Scan for the cell matching the given text and deliver its (x, y) coordinate at center. 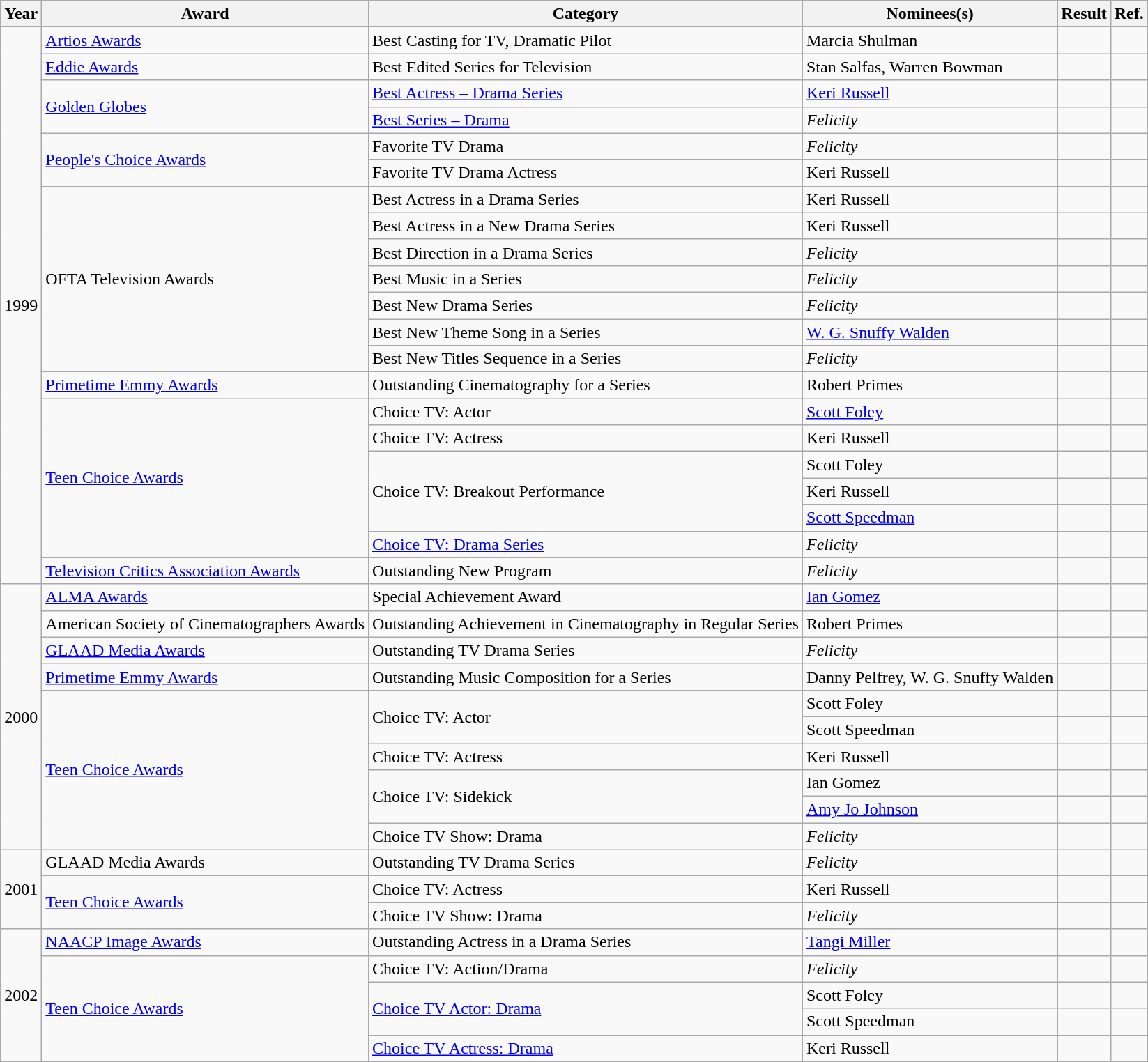
People's Choice Awards (205, 160)
NAACP Image Awards (205, 942)
W. G. Snuffy Walden (930, 332)
Best Series – Drama (586, 120)
Choice TV Actor: Drama (586, 1008)
Award (205, 14)
Favorite TV Drama Actress (586, 173)
Outstanding Actress in a Drama Series (586, 942)
2001 (21, 889)
Best New Drama Series (586, 305)
2000 (21, 716)
Golden Globes (205, 107)
Best Direction in a Drama Series (586, 252)
Marcia Shulman (930, 40)
Ref. (1129, 14)
2002 (21, 995)
Outstanding Cinematography for a Series (586, 385)
Outstanding New Program (586, 571)
OFTA Television Awards (205, 279)
Best Music in a Series (586, 279)
Tangi Miller (930, 942)
Best Actress in a New Drama Series (586, 226)
Choice TV: Sidekick (586, 796)
Choice TV: Action/Drama (586, 969)
Amy Jo Johnson (930, 810)
Best Actress – Drama Series (586, 93)
American Society of Cinematographers Awards (205, 624)
Television Critics Association Awards (205, 571)
Choice TV: Drama Series (586, 544)
Choice TV Actress: Drama (586, 1048)
Best New Titles Sequence in a Series (586, 359)
Special Achievement Award (586, 597)
Favorite TV Drama (586, 146)
Danny Pelfrey, W. G. Snuffy Walden (930, 677)
Choice TV: Breakout Performance (586, 491)
Nominees(s) (930, 14)
Year (21, 14)
Best Edited Series for Television (586, 67)
Stan Salfas, Warren Bowman (930, 67)
Eddie Awards (205, 67)
Best New Theme Song in a Series (586, 332)
Outstanding Achievement in Cinematography in Regular Series (586, 624)
Best Casting for TV, Dramatic Pilot (586, 40)
1999 (21, 305)
Artios Awards (205, 40)
ALMA Awards (205, 597)
Result (1084, 14)
Outstanding Music Composition for a Series (586, 677)
Best Actress in a Drama Series (586, 199)
Category (586, 14)
